Determine the (X, Y) coordinate at the center of the cell enclosing the given text.  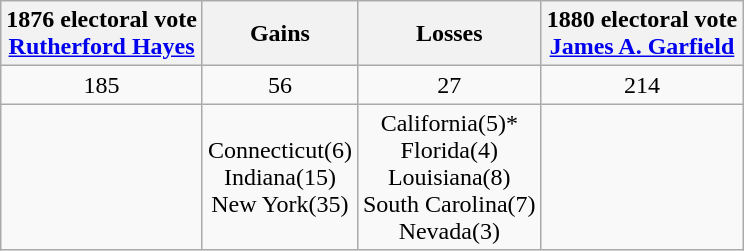
27 (449, 85)
Losses (449, 34)
56 (280, 85)
185 (102, 85)
1876 electoral voteRutherford Hayes (102, 34)
Gains (280, 34)
1880 electoral voteJames A. Garfield (642, 34)
Connecticut(6)Indiana(15)New York(35) (280, 177)
California(5)*Florida(4)Louisiana(8)South Carolina(7)Nevada(3) (449, 177)
214 (642, 85)
